For the text-containing cell, return its midpoint in [X, Y] coordinate format. 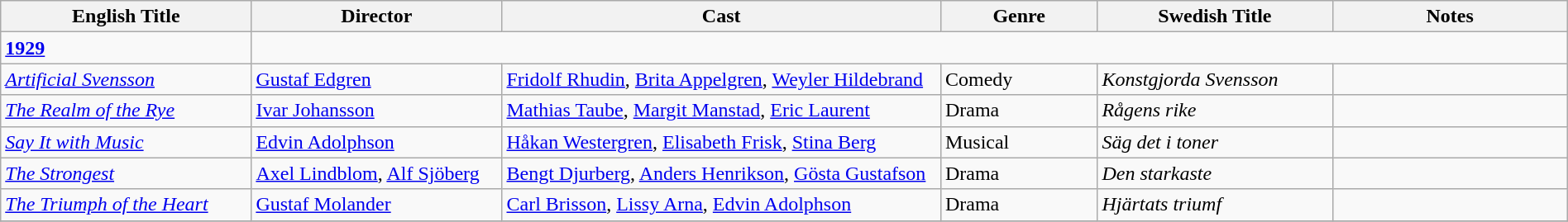
Say It with Music [126, 142]
The Strongest [126, 173]
Bengt Djurberg, Anders Henrikson, Gösta Gustafson [721, 173]
Musical [1019, 142]
Axel Lindblom, Alf Sjöberg [377, 173]
Gustaf Molander [377, 205]
Den starkaste [1215, 173]
Gustaf Edgren [377, 79]
English Title [126, 17]
Comedy [1019, 79]
The Triumph of the Heart [126, 205]
Carl Brisson, Lissy Arna, Edvin Adolphson [721, 205]
Hjärtats triumf [1215, 205]
The Realm of the Rye [126, 111]
Ivar Johansson [377, 111]
Swedish Title [1215, 17]
1929 [126, 48]
Rågens rike [1215, 111]
Artificial Svensson [126, 79]
Edvin Adolphson [377, 142]
Säg det i toner [1215, 142]
Genre [1019, 17]
Notes [1450, 17]
Director [377, 17]
Mathias Taube, Margit Manstad, Eric Laurent [721, 111]
Konstgjorda Svensson [1215, 79]
Håkan Westergren, Elisabeth Frisk, Stina Berg [721, 142]
Fridolf Rhudin, Brita Appelgren, Weyler Hildebrand [721, 79]
Cast [721, 17]
